Locate the cell with the specified text and output its [X, Y] center coordinate. 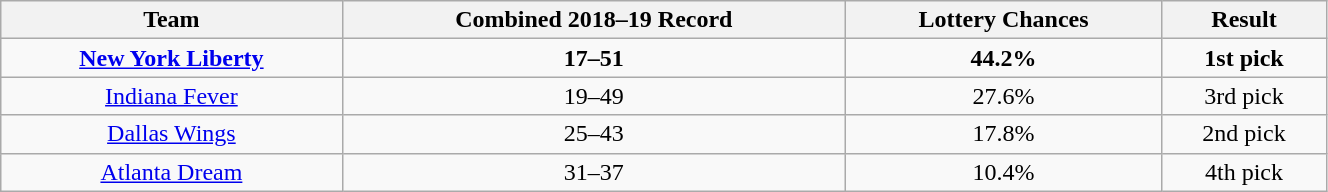
31–37 [594, 172]
25–43 [594, 134]
1st pick [1244, 58]
Lottery Chances [1004, 20]
4th pick [1244, 172]
17–51 [594, 58]
Dallas Wings [172, 134]
19–49 [594, 96]
2nd pick [1244, 134]
New York Liberty [172, 58]
3rd pick [1244, 96]
Result [1244, 20]
Combined 2018–19 Record [594, 20]
10.4% [1004, 172]
Atlanta Dream [172, 172]
27.6% [1004, 96]
44.2% [1004, 58]
Team [172, 20]
17.8% [1004, 134]
Indiana Fever [172, 96]
